Return (X, Y) of the center of cell containing provided text 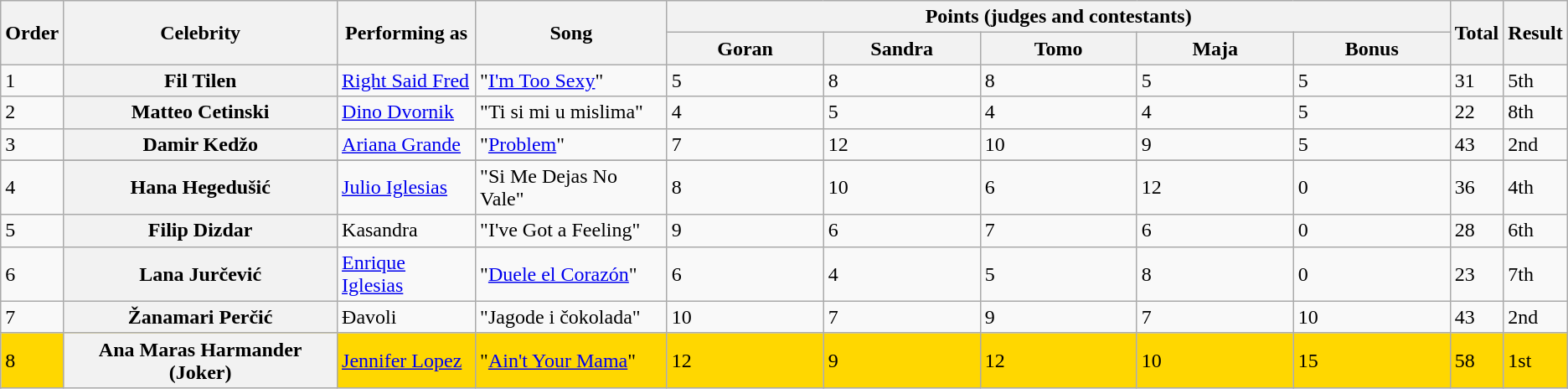
Sandra (901, 49)
Maja (1215, 49)
Ana Maras Harmander (Joker) (201, 360)
1st (1535, 360)
3 (32, 144)
Damir Kedžo (201, 144)
Total (1477, 33)
"Si Me Dejas No Vale" (571, 188)
8th (1535, 112)
"I'm Too Sexy" (571, 80)
Bonus (1372, 49)
Jennifer Lopez (407, 360)
Dino Dvornik (407, 112)
"I've Got a Feeling" (571, 231)
Filip Dizdar (201, 231)
Matteo Cetinski (201, 112)
"Problem" (571, 144)
58 (1477, 360)
"Jagode i čokolada" (571, 317)
Hana Hegedušić (201, 188)
Žanamari Perčić (201, 317)
Goran (745, 49)
Kasandra (407, 231)
Song (571, 33)
Right Said Fred (407, 80)
Celebrity (201, 33)
Tomo (1059, 49)
6th (1535, 231)
Đavoli (407, 317)
23 (1477, 273)
5th (1535, 80)
Enrique Iglesias (407, 273)
"Ti si mi u mislima" (571, 112)
Ariana Grande (407, 144)
Points (judges and contestants) (1059, 17)
28 (1477, 231)
22 (1477, 112)
Julio Iglesias (407, 188)
15 (1372, 360)
7th (1535, 273)
"Duele el Corazón" (571, 273)
Performing as (407, 33)
1 (32, 80)
36 (1477, 188)
Fil Tilen (201, 80)
Lana Jurčević (201, 273)
Result (1535, 33)
Order (32, 33)
2 (32, 112)
31 (1477, 80)
"Ain't Your Mama" (571, 360)
4th (1535, 188)
